For the text-containing cell, return its midpoint in (X, Y) coordinate format. 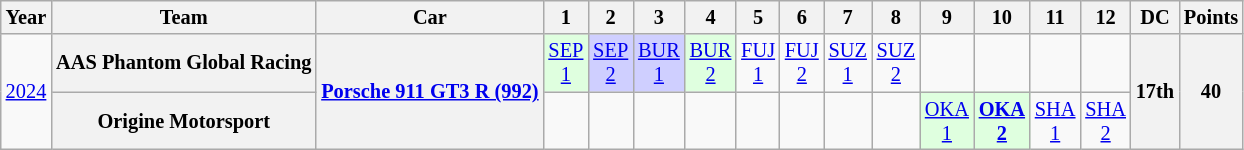
SEP2 (610, 63)
AAS Phantom Global Racing (184, 63)
OKA1 (947, 121)
DC (1155, 17)
Team (184, 17)
BUR1 (659, 63)
OKA2 (1002, 121)
SHA2 (1105, 121)
8 (896, 17)
12 (1105, 17)
FUJ1 (758, 63)
10 (1002, 17)
2 (610, 17)
FUJ2 (802, 63)
SHA1 (1055, 121)
BUR2 (711, 63)
11 (1055, 17)
4 (711, 17)
SUZ2 (896, 63)
3 (659, 17)
Origine Motorsport (184, 121)
5 (758, 17)
Car (430, 17)
40 (1211, 92)
Points (1211, 17)
7 (848, 17)
9 (947, 17)
Porsche 911 GT3 R (992) (430, 92)
Year (26, 17)
2024 (26, 92)
6 (802, 17)
17th (1155, 92)
SUZ1 (848, 63)
1 (566, 17)
SEP1 (566, 63)
